Provide the [X, Y] coordinate of the cell's center where the given text is located.  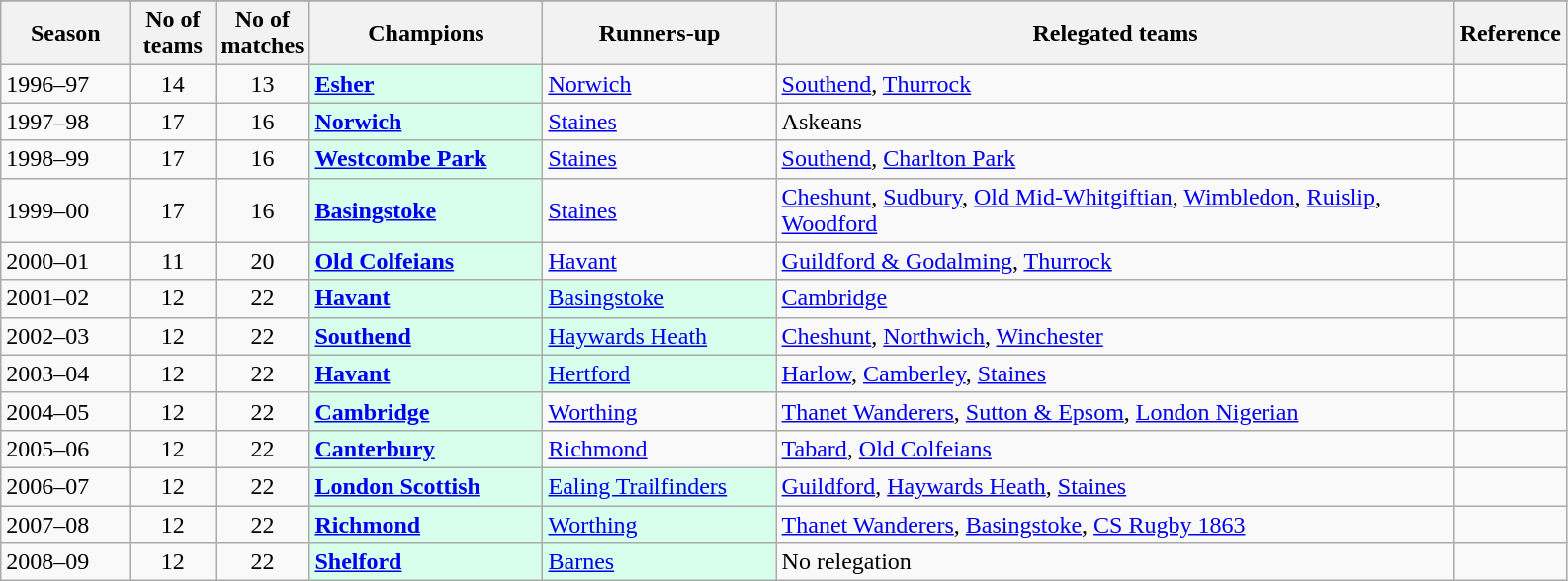
Cheshunt, Sudbury, Old Mid-Whitgiftian, Wimbledon, Ruislip, Woodford [1115, 209]
Shelford [426, 562]
No of matches [263, 34]
Guildford, Haywards Heath, Staines [1115, 486]
Southend, Charlton Park [1115, 159]
Thanet Wanderers, Sutton & Epsom, London Nigerian [1115, 411]
Thanet Wanderers, Basingstoke, CS Rugby 1863 [1115, 525]
Ealing Trailfinders [659, 486]
Old Colfeians [426, 261]
2001–02 [65, 298]
Haywards Heath [659, 336]
2005–06 [65, 449]
Champions [426, 34]
Tabard, Old Colfeians [1115, 449]
2002–03 [65, 336]
2000–01 [65, 261]
Reference [1511, 34]
Westcombe Park [426, 159]
13 [263, 84]
11 [173, 261]
14 [173, 84]
Hertford [659, 373]
Canterbury [426, 449]
No of teams [173, 34]
Southend, Thurrock [1115, 84]
Relegated teams [1115, 34]
Esher [426, 84]
2008–09 [65, 562]
Runners-up [659, 34]
1999–00 [65, 209]
2004–05 [65, 411]
Southend [426, 336]
Cheshunt, Northwich, Winchester [1115, 336]
1996–97 [65, 84]
No relegation [1115, 562]
1998–99 [65, 159]
Guildford & Godalming, Thurrock [1115, 261]
Season [65, 34]
2006–07 [65, 486]
2007–08 [65, 525]
20 [263, 261]
1997–98 [65, 122]
London Scottish [426, 486]
Harlow, Camberley, Staines [1115, 373]
2003–04 [65, 373]
Askeans [1115, 122]
Barnes [659, 562]
